Provide the [X, Y] coordinate of the cell's center where the given text is located.  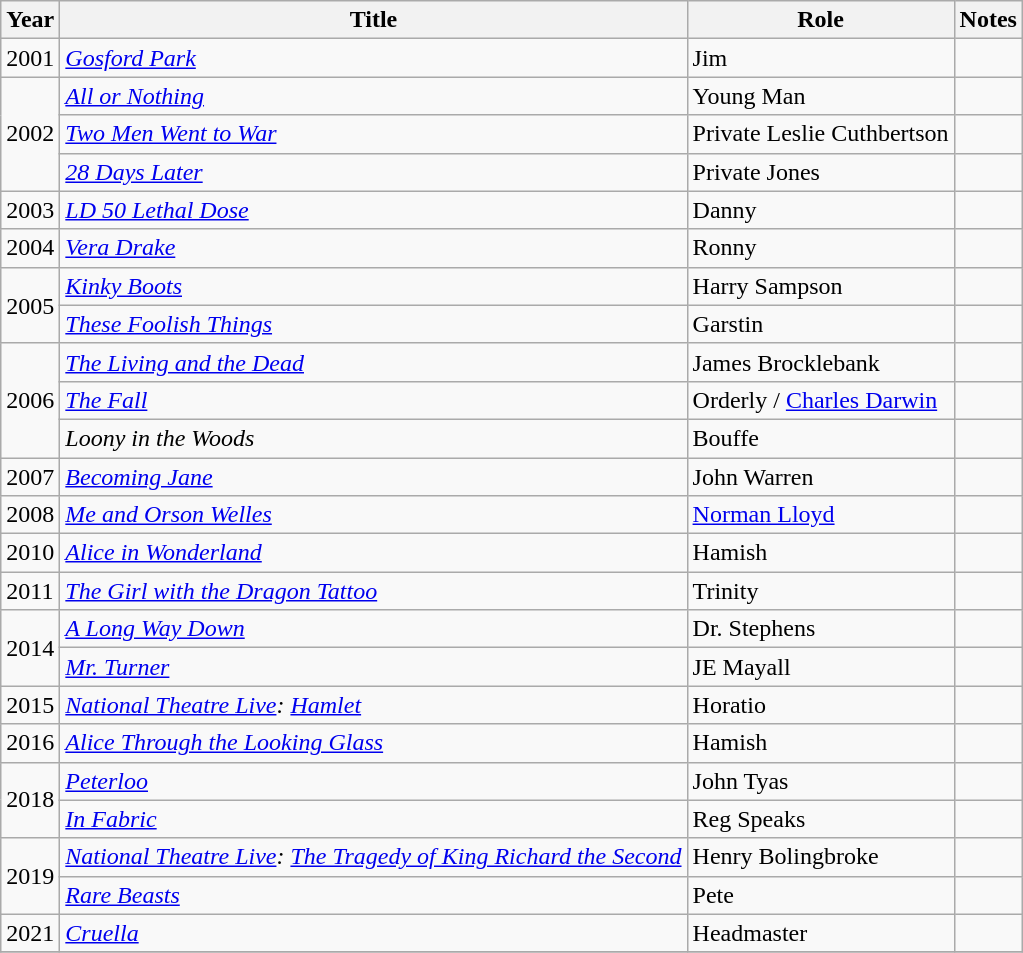
2014 [30, 648]
Private Jones [820, 172]
2005 [30, 305]
Pete [820, 895]
Harry Sampson [820, 286]
Dr. Stephens [820, 629]
2016 [30, 743]
Me and Orson Welles [374, 515]
Kinky Boots [374, 286]
2019 [30, 876]
Bouffe [820, 438]
2018 [30, 800]
2010 [30, 553]
Alice in Wonderland [374, 553]
Mr. Turner [374, 667]
2011 [30, 591]
Alice Through the Looking Glass [374, 743]
John Warren [820, 477]
Garstin [820, 324]
2015 [30, 705]
The Fall [374, 400]
Vera Drake [374, 248]
Year [30, 20]
All or Nothing [374, 96]
LD 50 Lethal Dose [374, 210]
28 Days Later [374, 172]
Private Leslie Cuthbertson [820, 134]
2002 [30, 134]
Cruella [374, 933]
Danny [820, 210]
2006 [30, 400]
Notes [988, 20]
Henry Bolingbroke [820, 857]
Becoming Jane [374, 477]
In Fabric [374, 819]
These Foolish Things [374, 324]
Role [820, 20]
2004 [30, 248]
The Living and the Dead [374, 362]
James Brocklebank [820, 362]
JE Mayall [820, 667]
2008 [30, 515]
Reg Speaks [820, 819]
2021 [30, 933]
The Girl with the Dragon Tattoo [374, 591]
Jim [820, 58]
Gosford Park [374, 58]
Ronny [820, 248]
John Tyas [820, 781]
Two Men Went to War [374, 134]
Loony in the Woods [374, 438]
2007 [30, 477]
Horatio [820, 705]
Rare Beasts [374, 895]
2001 [30, 58]
Title [374, 20]
2003 [30, 210]
Peterloo [374, 781]
National Theatre Live: Hamlet [374, 705]
A Long Way Down [374, 629]
Headmaster [820, 933]
Trinity [820, 591]
Norman Lloyd [820, 515]
Orderly / Charles Darwin [820, 400]
National Theatre Live: The Tragedy of King Richard the Second [374, 857]
Young Man [820, 96]
